Find where the given text appears and provide that cell's center as (X, Y) coordinate. 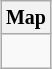
Map (26, 18)
